Identify which cell holds the provided text, then report its (X, Y) central coordinate. 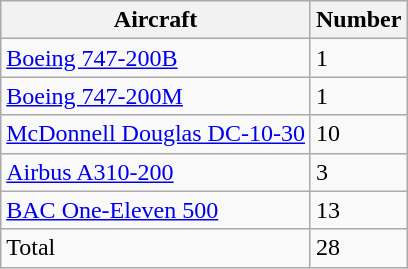
Total (156, 248)
13 (358, 210)
BAC One-Eleven 500 (156, 210)
McDonnell Douglas DC-10-30 (156, 134)
3 (358, 172)
Number (358, 20)
Boeing 747-200B (156, 58)
10 (358, 134)
28 (358, 248)
Airbus A310-200 (156, 172)
Aircraft (156, 20)
Boeing 747-200M (156, 96)
